Return the [X, Y] coordinate for the center point of the cell that contains the specified text.  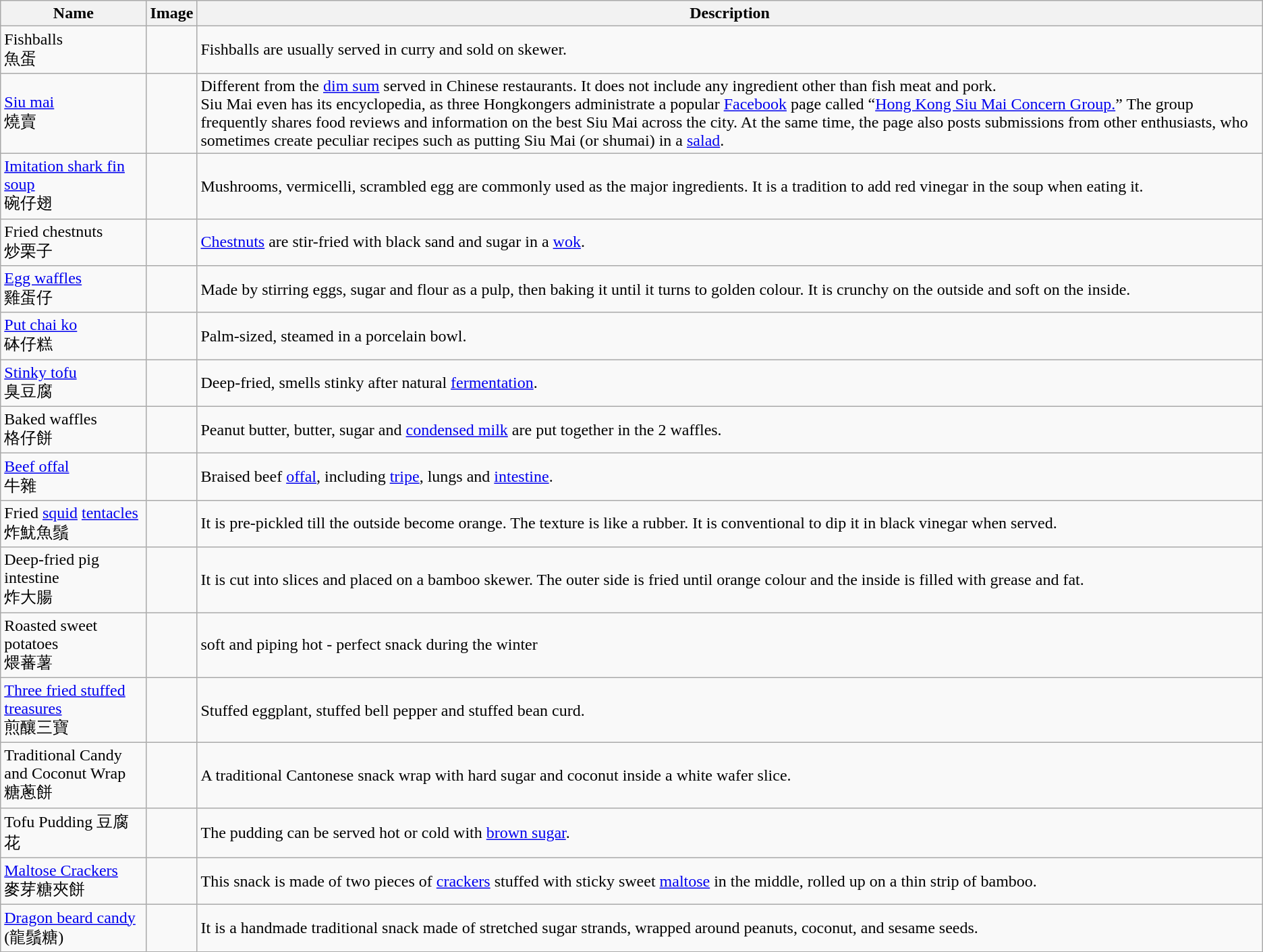
soft and piping hot - perfect snack during the winter [730, 645]
Roasted sweet potatoes煨蕃薯 [74, 645]
Fishballs are usually served in curry and sold on skewer. [730, 50]
Beef offal牛雜 [74, 477]
Stinky tofu臭豆腐 [74, 383]
Maltose Crackers麥芽糖夾餅 [74, 881]
Image [171, 13]
A traditional Cantonese snack wrap with hard sugar and coconut inside a white wafer slice. [730, 776]
Siu mai燒賣 [74, 113]
It is pre-pickled till the outside become orange. The texture is like a rubber. It is conventional to dip it in black vinegar when served. [730, 524]
Fried squid tentacles炸魷魚鬚 [74, 524]
Egg waffles雞蛋仔 [74, 289]
Imitation shark fin soup碗仔翅 [74, 186]
Peanut butter, butter, sugar and condensed milk are put together in the 2 waffles. [730, 430]
Put chai ko砵仔糕 [74, 336]
Traditional Candy and Coconut Wrap糖蔥餅 [74, 776]
Tofu Pudding 豆腐花 [74, 833]
Braised beef offal, including tripe, lungs and intestine. [730, 477]
Chestnuts are stir-fried with black sand and sugar in a wok. [730, 242]
Fishballs魚蛋 [74, 50]
Stuffed eggplant, stuffed bell pepper and stuffed bean curd. [730, 710]
Name [74, 13]
Baked waffles格仔餅 [74, 430]
Fried chestnuts炒栗子 [74, 242]
Mushrooms, vermicelli, scrambled egg are commonly used as the major ingredients. It is a tradition to add red vinegar in the soup when eating it. [730, 186]
This snack is made of two pieces of crackers stuffed with sticky sweet maltose in the middle, rolled up on a thin strip of bamboo. [730, 881]
Dragon beard candy (龍鬚糖) [74, 928]
Deep-fried, smells stinky after natural fermentation. [730, 383]
Three fried stuffed treasures煎釀三寶 [74, 710]
It is a handmade traditional snack made of stretched sugar strands, wrapped around peanuts, coconut, and sesame seeds. [730, 928]
Palm-sized, steamed in a porcelain bowl. [730, 336]
Description [730, 13]
It is cut into slices and placed on a bamboo skewer. The outer side is fried until orange colour and the inside is filled with grease and fat. [730, 580]
The pudding can be served hot or cold with brown sugar. [730, 833]
Deep-fried pig intestine炸大腸 [74, 580]
